Find where the given text appears and provide that cell's center as [x, y] coordinate. 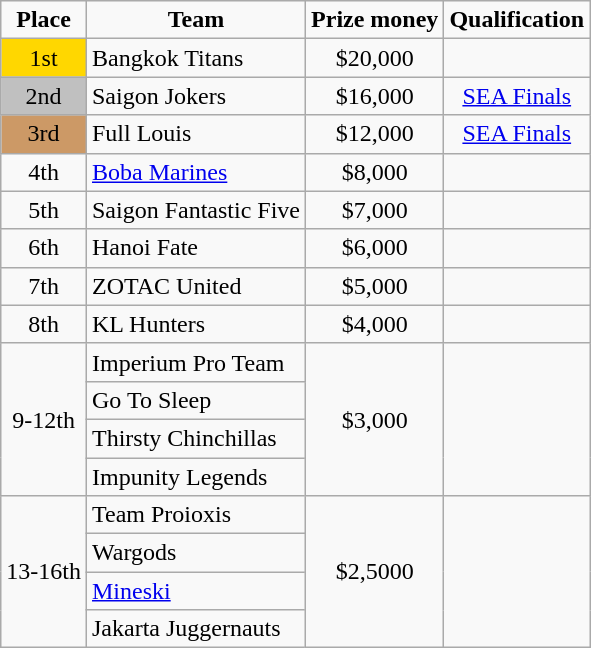
Go To Sleep [196, 400]
Prize money [375, 20]
$12,000 [375, 134]
Impunity Legends [196, 477]
Qualification [517, 20]
5th [44, 210]
$6,000 [375, 248]
$20,000 [375, 58]
9-12th [44, 419]
$16,000 [375, 96]
Jakarta Juggernauts [196, 629]
2nd [44, 96]
1st [44, 58]
Team Proioxis [196, 515]
Full Louis [196, 134]
Mineski [196, 591]
7th [44, 286]
4th [44, 172]
KL Hunters [196, 324]
Hanoi Fate [196, 248]
6th [44, 248]
3rd [44, 134]
$2,5000 [375, 572]
8th [44, 324]
$4,000 [375, 324]
ZOTAC United [196, 286]
$3,000 [375, 419]
Saigon Fantastic Five [196, 210]
Place [44, 20]
13-16th [44, 572]
$8,000 [375, 172]
Bangkok Titans [196, 58]
$5,000 [375, 286]
$7,000 [375, 210]
Boba Marines [196, 172]
Saigon Jokers [196, 96]
Imperium Pro Team [196, 362]
Wargods [196, 553]
Thirsty Chinchillas [196, 438]
Team [196, 20]
